Determine the [X, Y] coordinate at the center of the cell enclosing the given text.  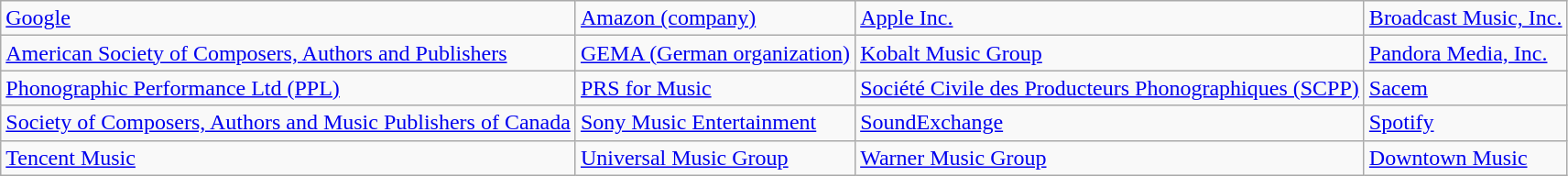
Sacem [1465, 88]
Google [289, 18]
American Society of Composers, Authors and Publishers [289, 53]
GEMA (German organization) [714, 53]
Amazon (company) [714, 18]
Kobalt Music Group [1110, 53]
Spotify [1465, 123]
Tencent Music [289, 158]
PRS for Music [714, 88]
Sony Music Entertainment [714, 123]
Apple Inc. [1110, 18]
SoundExchange [1110, 123]
Warner Music Group [1110, 158]
Phonographic Performance Ltd (PPL) [289, 88]
Downtown Music [1465, 158]
Society of Composers, Authors and Music Publishers of Canada [289, 123]
Universal Music Group [714, 158]
Pandora Media, Inc. [1465, 53]
Broadcast Music, Inc. [1465, 18]
Société Civile des Producteurs Phonographiques (SCPP) [1110, 88]
